From the cell containing the given text, extract its center point as [X, Y] coordinate. 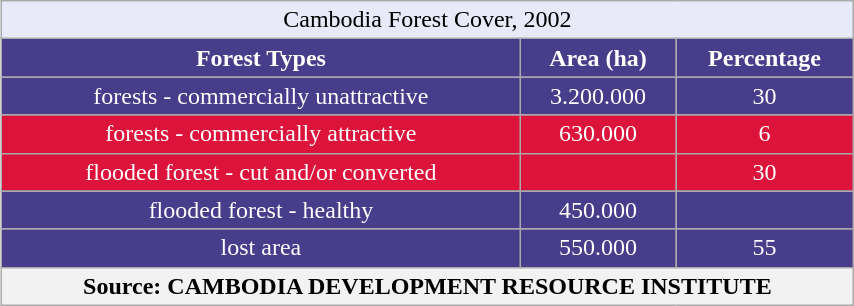
3.200.000 [598, 96]
450.000 [598, 210]
forests - commercially unattractive [262, 96]
flooded forest - cut and/or converted [262, 172]
Source: CAMBODIA DEVELOPMENT RESOURCE INSTITUTE [428, 286]
6 [764, 134]
Area (ha) [598, 58]
lost area [262, 248]
Percentage [764, 58]
Forest Types [262, 58]
Cambodia Forest Cover, 2002 [428, 20]
550.000 [598, 248]
forests - commercially attractive [262, 134]
630.000 [598, 134]
55 [764, 248]
flooded forest - healthy [262, 210]
